Determine the (X, Y) coordinate at the center of the cell enclosing the given text.  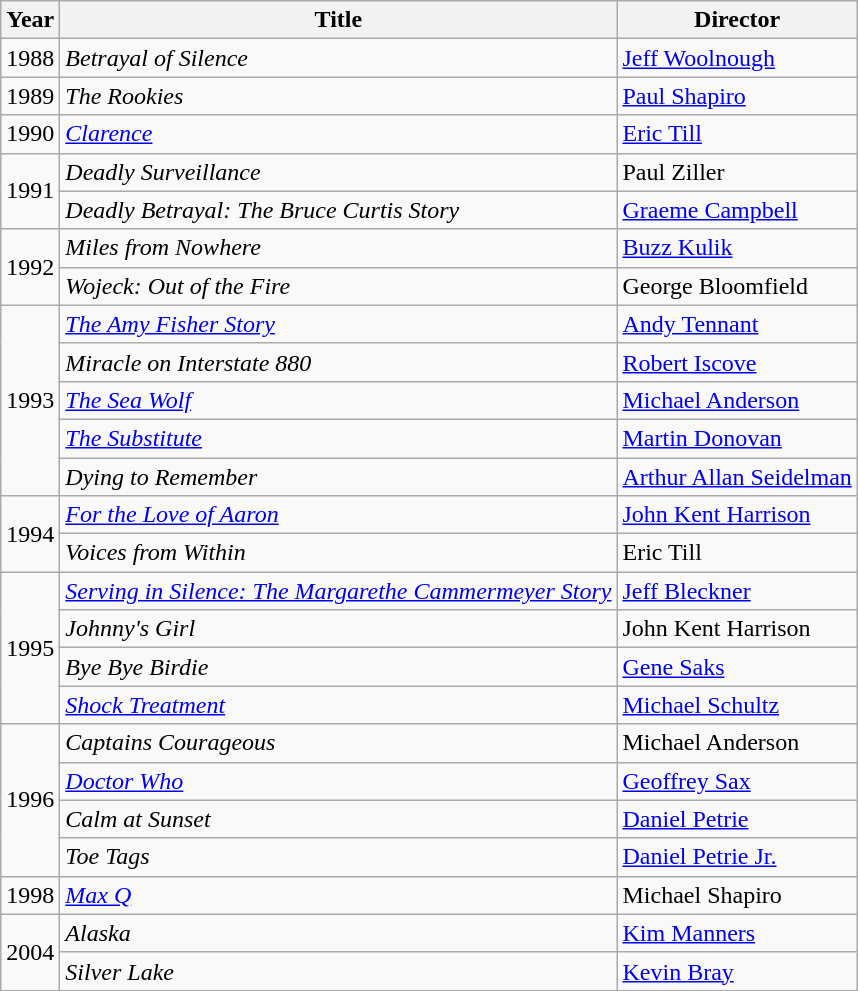
Max Q (338, 895)
The Amy Fisher Story (338, 324)
Toe Tags (338, 857)
Voices from Within (338, 553)
Dying to Remember (338, 477)
Graeme Campbell (737, 210)
Michael Shapiro (737, 895)
Kevin Bray (737, 971)
Jeff Bleckner (737, 591)
The Sea Wolf (338, 400)
Clarence (338, 134)
Bye Bye Birdie (338, 667)
1996 (30, 800)
Kim Manners (737, 933)
Johnny's Girl (338, 629)
2004 (30, 952)
1992 (30, 267)
1998 (30, 895)
Daniel Petrie Jr. (737, 857)
Andy Tennant (737, 324)
Captains Courageous (338, 743)
Wojeck: Out of the Fire (338, 286)
Miracle on Interstate 880 (338, 362)
Paul Ziller (737, 172)
1988 (30, 58)
Arthur Allan Seidelman (737, 477)
Jeff Woolnough (737, 58)
Director (737, 20)
Deadly Surveillance (338, 172)
Alaska (338, 933)
1990 (30, 134)
Betrayal of Silence (338, 58)
1989 (30, 96)
Deadly Betrayal: The Bruce Curtis Story (338, 210)
Title (338, 20)
Miles from Nowhere (338, 248)
1995 (30, 648)
Martin Donovan (737, 438)
The Rookies (338, 96)
Year (30, 20)
1993 (30, 400)
Gene Saks (737, 667)
Calm at Sunset (338, 819)
Doctor Who (338, 781)
Geoffrey Sax (737, 781)
Paul Shapiro (737, 96)
Silver Lake (338, 971)
Michael Schultz (737, 705)
Serving in Silence: The Margarethe Cammermeyer Story (338, 591)
Robert Iscove (737, 362)
The Substitute (338, 438)
1994 (30, 534)
George Bloomfield (737, 286)
Shock Treatment (338, 705)
Buzz Kulik (737, 248)
1991 (30, 191)
Daniel Petrie (737, 819)
For the Love of Aaron (338, 515)
